From the cell containing the given text, extract its center point as (X, Y) coordinate. 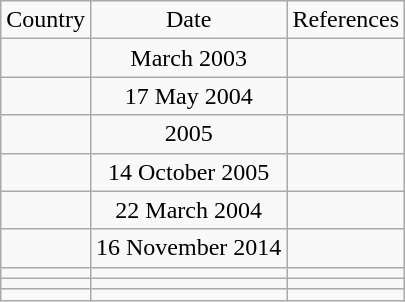
22 March 2004 (188, 210)
14 October 2005 (188, 172)
References (346, 20)
Country (46, 20)
March 2003 (188, 58)
16 November 2014 (188, 248)
2005 (188, 134)
Date (188, 20)
17 May 2004 (188, 96)
